Determine the (x, y) coordinate at the center of the cell enclosing the given text.  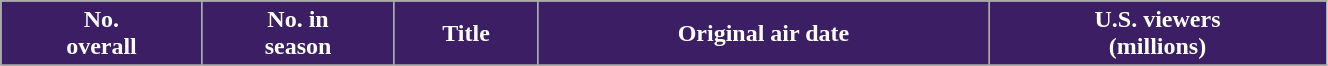
Original air date (763, 34)
No. overall (102, 34)
U.S. viewers(millions) (1158, 34)
No. in season (298, 34)
Title (466, 34)
